Return the [x, y] coordinate for the center point of the cell that contains the specified text.  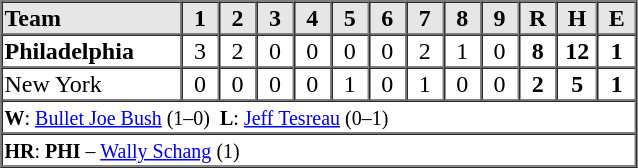
12 [577, 50]
7 [424, 18]
E [616, 18]
Philadelphia [92, 50]
W: Bullet Joe Bush (1–0) L: Jeff Tesreau (0–1) [319, 116]
4 [312, 18]
Team [92, 18]
HR: PHI – Wally Schang (1) [319, 150]
9 [500, 18]
R [538, 18]
6 [388, 18]
New York [92, 84]
H [577, 18]
